Locate the cell with the specified text and output its [x, y] center coordinate. 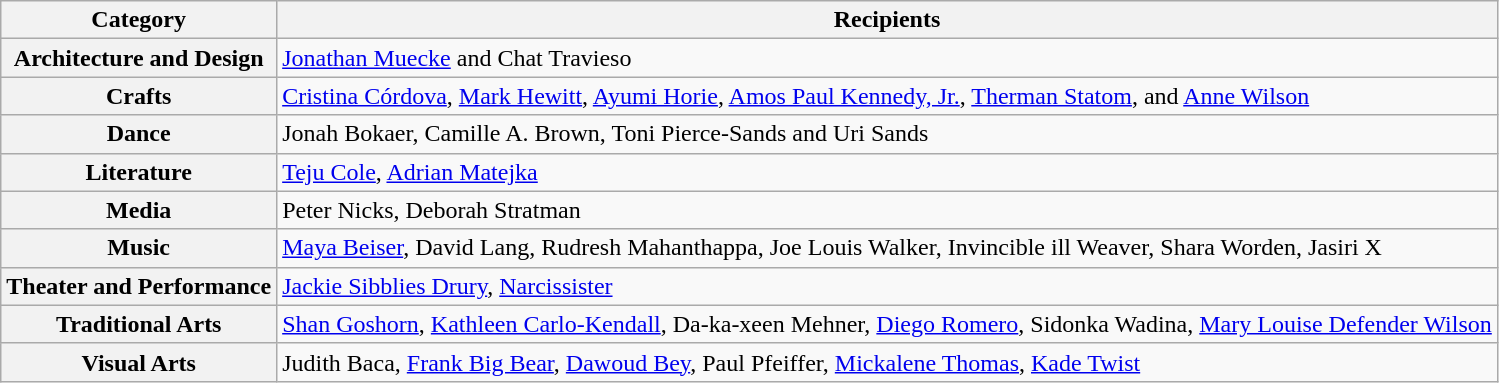
Peter Nicks, Deborah Stratman [888, 210]
Literature [139, 172]
Theater and Performance [139, 286]
Jonah Bokaer, Camille A. Brown, Toni Pierce-Sands and Uri Sands [888, 134]
Judith Baca, Frank Big Bear, Dawoud Bey, Paul Pfeiffer, Mickalene Thomas, Kade Twist [888, 362]
Crafts [139, 96]
Teju Cole, Adrian Matejka [888, 172]
Jackie Sibblies Drury, Narcissister [888, 286]
Architecture and Design [139, 58]
Shan Goshorn, Kathleen Carlo-Kendall, Da-ka-xeen Mehner, Diego Romero, Sidonka Wadina, Mary Louise Defender Wilson [888, 324]
Cristina Córdova, Mark Hewitt, Ayumi Horie, Amos Paul Kennedy, Jr., Therman Statom, and Anne Wilson [888, 96]
Category [139, 20]
Music [139, 248]
Traditional Arts [139, 324]
Recipients [888, 20]
Dance [139, 134]
Media [139, 210]
Visual Arts [139, 362]
Maya Beiser, David Lang, Rudresh Mahanthappa, Joe Louis Walker, Invincible ill Weaver, Shara Worden, Jasiri X [888, 248]
Jonathan Muecke and Chat Travieso [888, 58]
